Determine the [X, Y] coordinate at the center of the cell enclosing the given text.  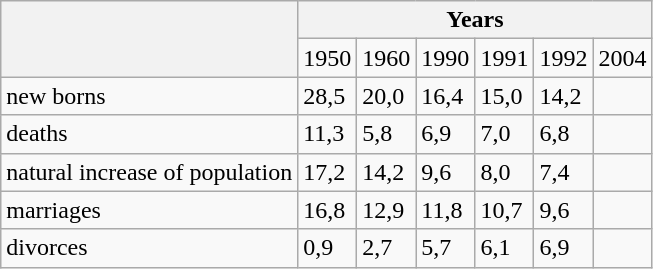
11,3 [328, 134]
2,7 [386, 248]
Years [475, 20]
6,8 [564, 134]
divorces [150, 248]
1950 [328, 58]
1992 [564, 58]
new borns [150, 96]
17,2 [328, 172]
10,7 [504, 210]
7,0 [504, 134]
20,0 [386, 96]
6,1 [504, 248]
1990 [446, 58]
12,9 [386, 210]
8,0 [504, 172]
1991 [504, 58]
5,7 [446, 248]
28,5 [328, 96]
marriages [150, 210]
16,8 [328, 210]
2004 [622, 58]
deaths [150, 134]
0,9 [328, 248]
5,8 [386, 134]
11,8 [446, 210]
15,0 [504, 96]
1960 [386, 58]
16,4 [446, 96]
7,4 [564, 172]
natural increase of population [150, 172]
